Return the (X, Y) coordinate for the center point of the cell that contains the specified text.  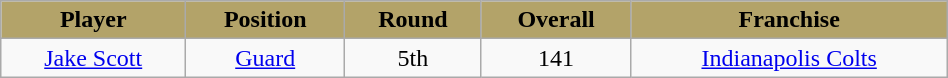
5th (413, 58)
Jake Scott (94, 58)
Overall (556, 20)
Player (94, 20)
Position (266, 20)
Guard (266, 58)
Round (413, 20)
141 (556, 58)
Franchise (789, 20)
Indianapolis Colts (789, 58)
